Search for the cell housing the specified text and yield its (x, y) center coordinate. 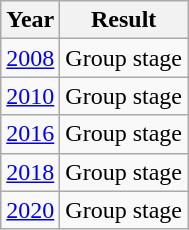
Result (124, 20)
2020 (30, 210)
2016 (30, 134)
Year (30, 20)
2008 (30, 58)
2018 (30, 172)
2010 (30, 96)
